Detect which cell encompasses the target text, then output its [x, y] center coordinate. 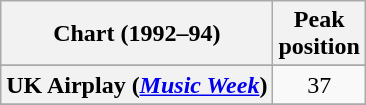
UK Airplay (Music Week) [137, 85]
37 [319, 85]
Peakposition [319, 34]
Chart (1992–94) [137, 34]
